Return (x, y) of the center of cell containing provided text 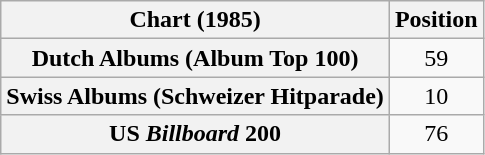
59 (436, 58)
Swiss Albums (Schweizer Hitparade) (196, 96)
US Billboard 200 (196, 134)
Dutch Albums (Album Top 100) (196, 58)
76 (436, 134)
Position (436, 20)
Chart (1985) (196, 20)
10 (436, 96)
